Return the (x, y) coordinate for the center point of the cell that contains the specified text.  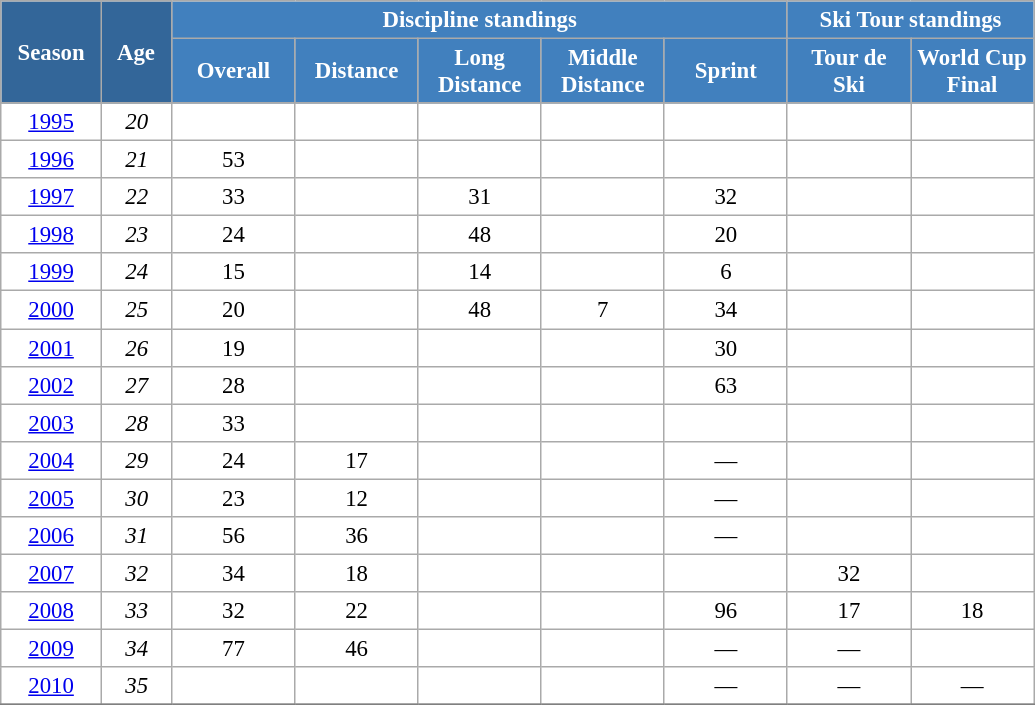
2001 (52, 348)
56 (234, 536)
2008 (52, 611)
Age (136, 52)
14 (480, 273)
1996 (52, 160)
2009 (52, 648)
1997 (52, 197)
96 (726, 611)
63 (726, 385)
2006 (52, 536)
29 (136, 460)
Middle Distance (602, 72)
27 (136, 385)
21 (136, 160)
World CupFinal (972, 72)
19 (234, 348)
1998 (52, 235)
Season (52, 52)
6 (726, 273)
36 (356, 536)
53 (234, 160)
Long Distance (480, 72)
1995 (52, 122)
2002 (52, 385)
77 (234, 648)
Sprint (726, 72)
12 (356, 498)
7 (602, 310)
2003 (52, 423)
Distance (356, 72)
Overall (234, 72)
Tour deSki (848, 72)
15 (234, 273)
46 (356, 648)
2005 (52, 498)
2007 (52, 573)
Discipline standings (480, 20)
1999 (52, 273)
2000 (52, 310)
35 (136, 686)
2004 (52, 460)
2010 (52, 686)
Ski Tour standings (910, 20)
25 (136, 310)
26 (136, 348)
